From the cell containing the given text, extract its center point as [x, y] coordinate. 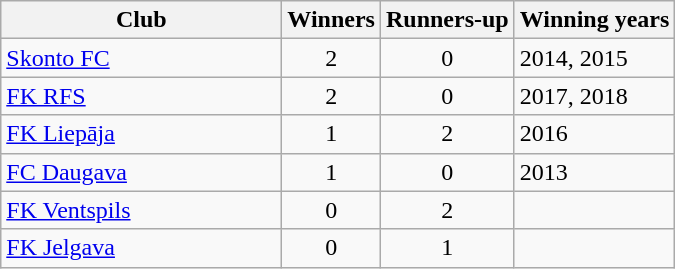
Winners [332, 20]
Skonto FC [142, 58]
2016 [594, 134]
2014, 2015 [594, 58]
Winning years [594, 20]
Club [142, 20]
FC Daugava [142, 172]
FK Liepāja [142, 134]
Runners-up [447, 20]
FK Ventspils [142, 210]
2013 [594, 172]
FK Jelgava [142, 248]
FK RFS [142, 96]
2017, 2018 [594, 96]
